Return [x, y] of the center of cell containing provided text 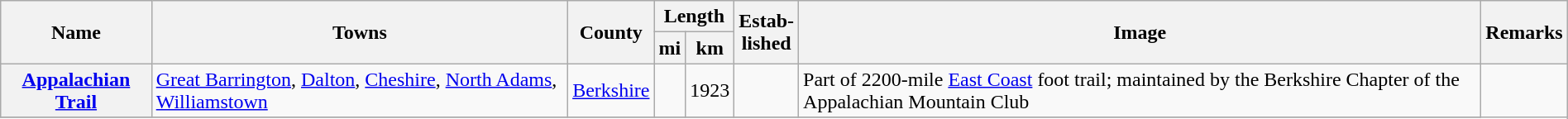
Appalachian Trail [76, 91]
Estab- lished [767, 32]
Remarks [1524, 32]
Length [695, 17]
Image [1140, 32]
mi [670, 48]
Great Barrington, Dalton, Cheshire, North Adams, Williamstown [359, 91]
km [710, 48]
Name [76, 32]
Towns [359, 32]
County [611, 32]
Berkshire [611, 91]
Part of 2200-mile East Coast foot trail; maintained by the Berkshire Chapter of the Appalachian Mountain Club [1140, 91]
1923 [710, 91]
